Return (X, Y) of the center of cell containing provided text 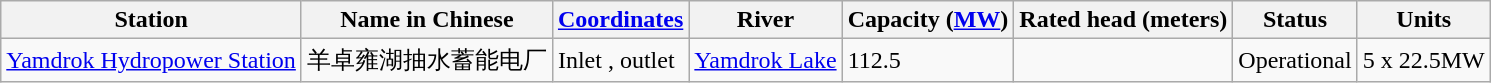
Inlet , outlet (620, 60)
112.5 (928, 60)
Coordinates (620, 20)
Rated head (meters) (1124, 20)
Station (152, 20)
Status (1295, 20)
Capacity (MW) (928, 20)
Operational (1295, 60)
Yamdrok Hydropower Station (152, 60)
River (766, 20)
Yamdrok Lake (766, 60)
Name in Chinese (426, 20)
Units (1424, 20)
5 x 22.5MW (1424, 60)
羊卓雍湖抽水蓄能电厂 (426, 60)
